Scan for the cell matching the given text and deliver its [X, Y] coordinate at center. 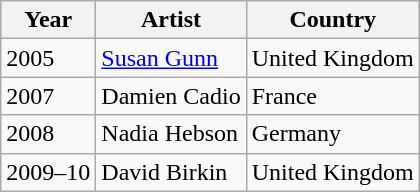
2008 [48, 134]
Country [332, 20]
Year [48, 20]
Susan Gunn [171, 58]
Germany [332, 134]
2007 [48, 96]
2009–10 [48, 172]
France [332, 96]
Nadia Hebson [171, 134]
Damien Cadio [171, 96]
2005 [48, 58]
David Birkin [171, 172]
Artist [171, 20]
